Scan for the cell matching the given text and deliver its [x, y] coordinate at center. 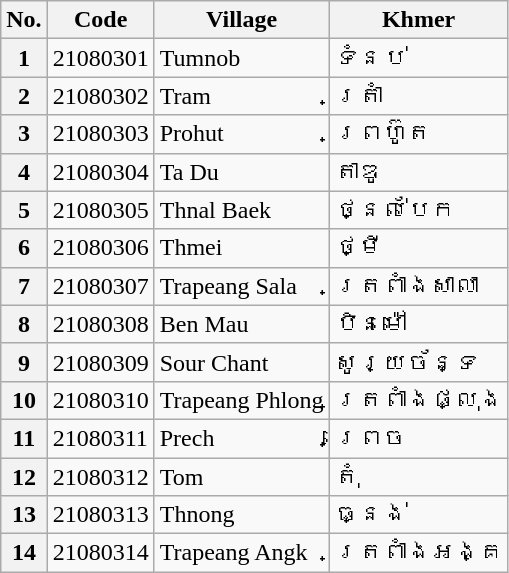
4 [24, 172]
21080304 [100, 172]
Sour Chant [242, 362]
ធ្នង់ [418, 515]
Village [242, 20]
21080306 [100, 248]
ត្រពាំងផ្លុង [418, 400]
Code [100, 20]
តាឌូ [418, 172]
Trapeang Sala [242, 286]
2 [24, 96]
Prohut [242, 134]
3 [24, 134]
21080313 [100, 515]
21080312 [100, 477]
21080303 [100, 134]
12 [24, 477]
សូរ្យច័ន្ទ [418, 362]
13 [24, 515]
ថ្មី [418, 248]
5 [24, 210]
ត្រពាំងអង្គ [418, 553]
No. [24, 20]
ព្រហ៊ូត [418, 134]
21080302 [100, 96]
Trapeang Phlong [242, 400]
21080301 [100, 58]
14 [24, 553]
Thmei [242, 248]
6 [24, 248]
11 [24, 438]
តុំ [418, 477]
1 [24, 58]
8 [24, 324]
21080308 [100, 324]
ត្រពាំងសាលា [418, 286]
21080311 [100, 438]
21080305 [100, 210]
10 [24, 400]
21080310 [100, 400]
ត្រាំ [418, 96]
Tumnob [242, 58]
ព្រេច [418, 438]
Ben Mau [242, 324]
Thnal Baek [242, 210]
Khmer [418, 20]
Tom [242, 477]
បិនម៉ៅ [418, 324]
Tram [242, 96]
Trapeang Angk [242, 553]
ទំនប់ [418, 58]
21080307 [100, 286]
7 [24, 286]
Ta Du [242, 172]
Prech [242, 438]
Thnong [242, 515]
21080314 [100, 553]
21080309 [100, 362]
9 [24, 362]
ថ្នល់បែក [418, 210]
